Pinpoint the cell where the given text exists, returning its [X, Y] midpoint coordinate. 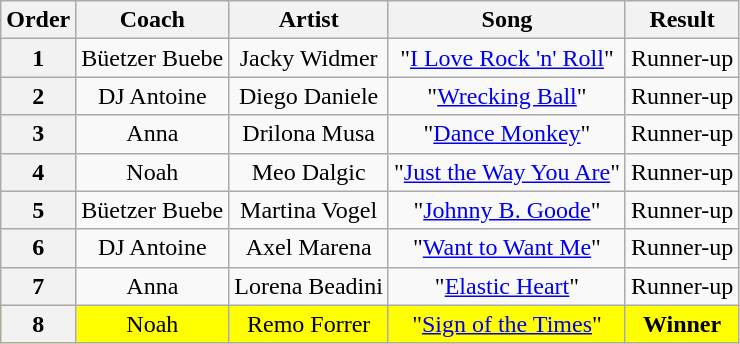
"Just the Way You Are" [506, 172]
Martina Vogel [309, 210]
"Wrecking Ball" [506, 96]
Drilona Musa [309, 134]
1 [38, 58]
Song [506, 20]
"Johnny B. Goode" [506, 210]
3 [38, 134]
"Dance Monkey" [506, 134]
Jacky Widmer [309, 58]
Meo Dalgic [309, 172]
"I Love Rock 'n' Roll" [506, 58]
"Sign of the Times" [506, 324]
Remo Forrer [309, 324]
Order [38, 20]
"Elastic Heart" [506, 286]
5 [38, 210]
Diego Daniele [309, 96]
Winner [682, 324]
Artist [309, 20]
7 [38, 286]
Coach [152, 20]
Lorena Beadini [309, 286]
Axel Marena [309, 248]
8 [38, 324]
2 [38, 96]
Result [682, 20]
"Want to Want Me" [506, 248]
6 [38, 248]
4 [38, 172]
